For the text-containing cell, return its midpoint in (x, y) coordinate format. 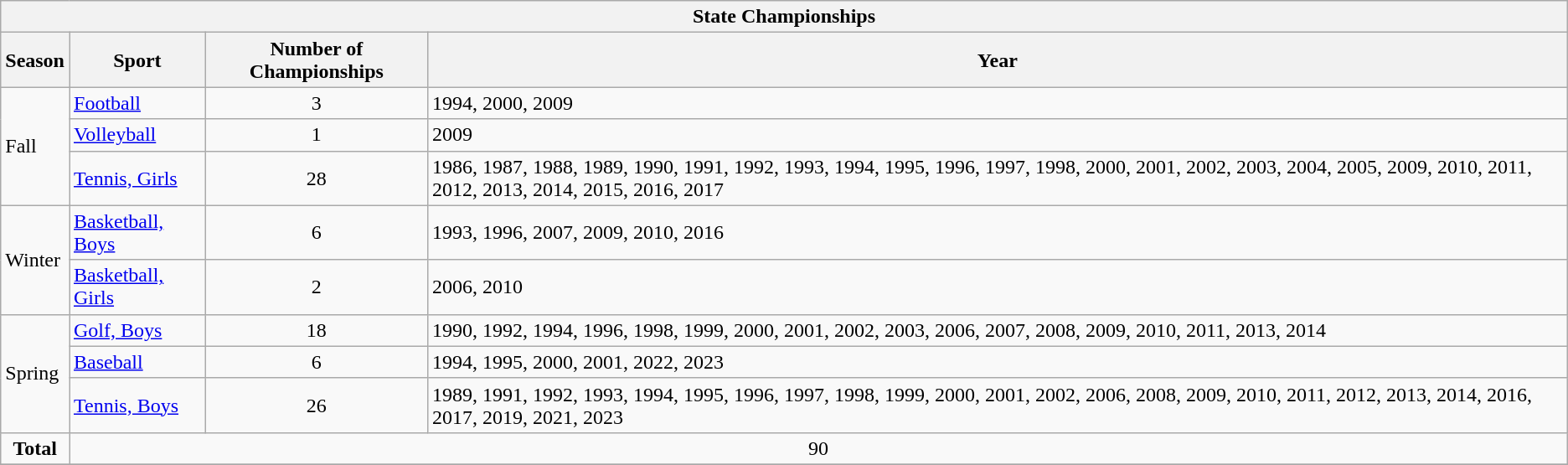
Tennis, Boys (137, 406)
1994, 1995, 2000, 2001, 2022, 2023 (997, 362)
90 (818, 448)
Volleyball (137, 135)
28 (317, 178)
Year (997, 60)
Basketball, Boys (137, 233)
1 (317, 135)
Tennis, Girls (137, 178)
Spring (35, 374)
Baseball (137, 362)
1990, 1992, 1994, 1996, 1998, 1999, 2000, 2001, 2002, 2003, 2006, 2007, 2008, 2009, 2010, 2011, 2013, 2014 (997, 330)
26 (317, 406)
Sport (137, 60)
1993, 1996, 2007, 2009, 2010, 2016 (997, 233)
Golf, Boys (137, 330)
1994, 2000, 2009 (997, 103)
Fall (35, 146)
2 (317, 287)
Total (35, 448)
State Championships (784, 17)
3 (317, 103)
Number of Championships (317, 60)
Winter (35, 260)
Season (35, 60)
2006, 2010 (997, 287)
Basketball, Girls (137, 287)
18 (317, 330)
2009 (997, 135)
Football (137, 103)
